Determine the [x, y] coordinate at the center of the cell enclosing the given text.  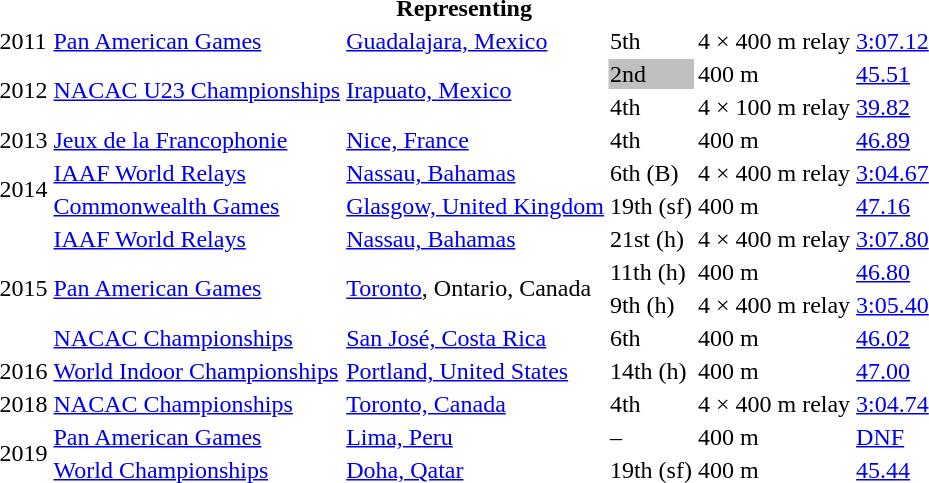
– [650, 437]
Toronto, Ontario, Canada [476, 288]
World Indoor Championships [197, 371]
Guadalajara, Mexico [476, 41]
9th (h) [650, 305]
Irapuato, Mexico [476, 90]
2nd [650, 74]
Nice, France [476, 140]
Portland, United States [476, 371]
Lima, Peru [476, 437]
Jeux de la Francophonie [197, 140]
14th (h) [650, 371]
11th (h) [650, 272]
Commonwealth Games [197, 206]
6th [650, 338]
19th (sf) [650, 206]
NACAC U23 Championships [197, 90]
Glasgow, United Kingdom [476, 206]
21st (h) [650, 239]
6th (B) [650, 173]
Toronto, Canada [476, 404]
5th [650, 41]
4 × 100 m relay [774, 107]
San José, Costa Rica [476, 338]
